Provide the [X, Y] coordinate of the cell's center where the given text is located.  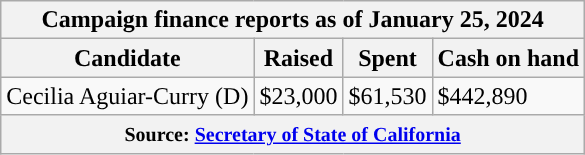
$61,530 [388, 96]
Campaign finance reports as of January 25, 2024 [293, 20]
$23,000 [298, 96]
Source: Secretary of State of California [293, 134]
Candidate [128, 58]
Cash on hand [508, 58]
Cecilia Aguiar-Curry (D) [128, 96]
Raised [298, 58]
Spent [388, 58]
$442,890 [508, 96]
